Scan for the cell matching the given text and deliver its (x, y) coordinate at center. 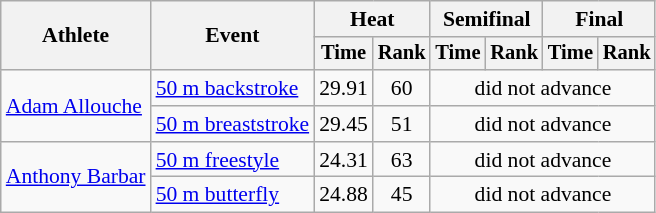
51 (402, 124)
24.88 (344, 195)
60 (402, 88)
50 m butterfly (233, 195)
63 (402, 160)
Event (233, 36)
Athlete (76, 36)
Heat (372, 19)
50 m freestyle (233, 160)
Final (599, 19)
Semifinal (486, 19)
50 m breaststroke (233, 124)
Anthony Barbar (76, 178)
24.31 (344, 160)
29.45 (344, 124)
45 (402, 195)
29.91 (344, 88)
50 m backstroke (233, 88)
Adam Allouche (76, 106)
